Detect which cell encompasses the target text, then output its [x, y] center coordinate. 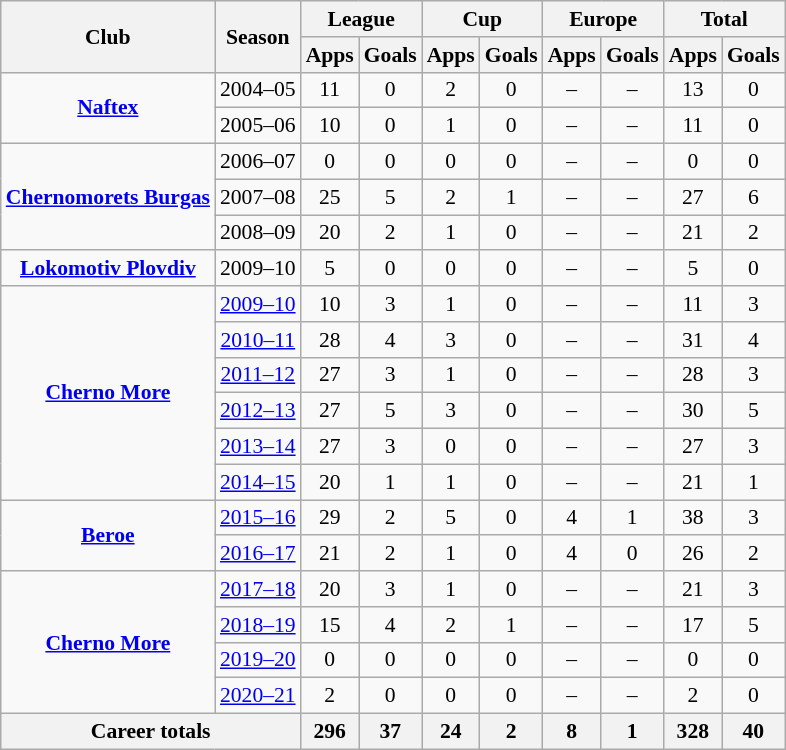
13 [693, 90]
Total [724, 19]
2006–07 [258, 162]
2018–19 [258, 625]
Beroe [108, 536]
24 [451, 732]
296 [330, 732]
2005–06 [258, 126]
Career totals [151, 732]
2008–09 [258, 233]
League [362, 19]
40 [754, 732]
328 [693, 732]
25 [330, 197]
2020–21 [258, 696]
15 [330, 625]
31 [693, 340]
Chernomorets Burgas [108, 198]
6 [754, 197]
2017–18 [258, 589]
37 [390, 732]
2012–13 [258, 411]
Season [258, 36]
2004–05 [258, 90]
2007–08 [258, 197]
2019–20 [258, 660]
Club [108, 36]
Lokomotiv Plovdiv [108, 269]
8 [572, 732]
38 [693, 518]
Europe [604, 19]
2013–14 [258, 447]
29 [330, 518]
Cup [482, 19]
30 [693, 411]
2015–16 [258, 518]
17 [693, 625]
2014–15 [258, 482]
Naftex [108, 108]
26 [693, 554]
2011–12 [258, 375]
2016–17 [258, 554]
2010–11 [258, 340]
